For the text-containing cell, return its midpoint in [x, y] coordinate format. 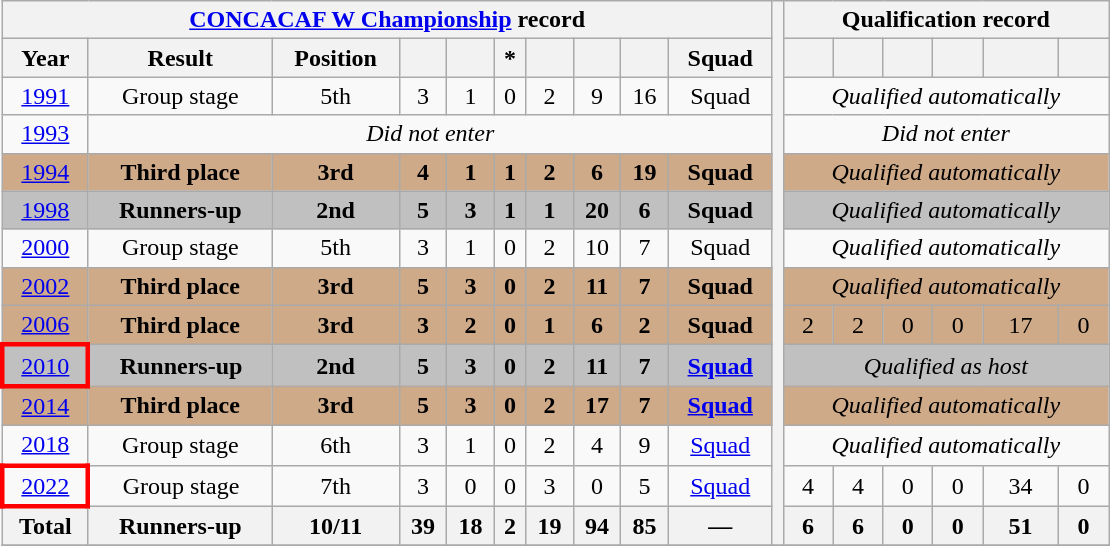
2018 [45, 445]
2000 [45, 248]
10/11 [336, 526]
34 [1021, 486]
2014 [45, 406]
1991 [45, 96]
6th [336, 445]
20 [597, 210]
1994 [45, 172]
CONCACAF W Championship record [387, 20]
— [720, 526]
Total [45, 526]
Result [180, 58]
Year [45, 58]
16 [645, 96]
Qualification record [946, 20]
2006 [45, 325]
18 [471, 526]
Position [336, 58]
Qualified as host [946, 366]
1998 [45, 210]
* [510, 58]
85 [645, 526]
2002 [45, 286]
2010 [45, 366]
39 [423, 526]
1993 [45, 134]
2022 [45, 486]
94 [597, 526]
10 [597, 248]
7th [336, 486]
51 [1021, 526]
